Identify which cell holds the provided text, then report its (x, y) central coordinate. 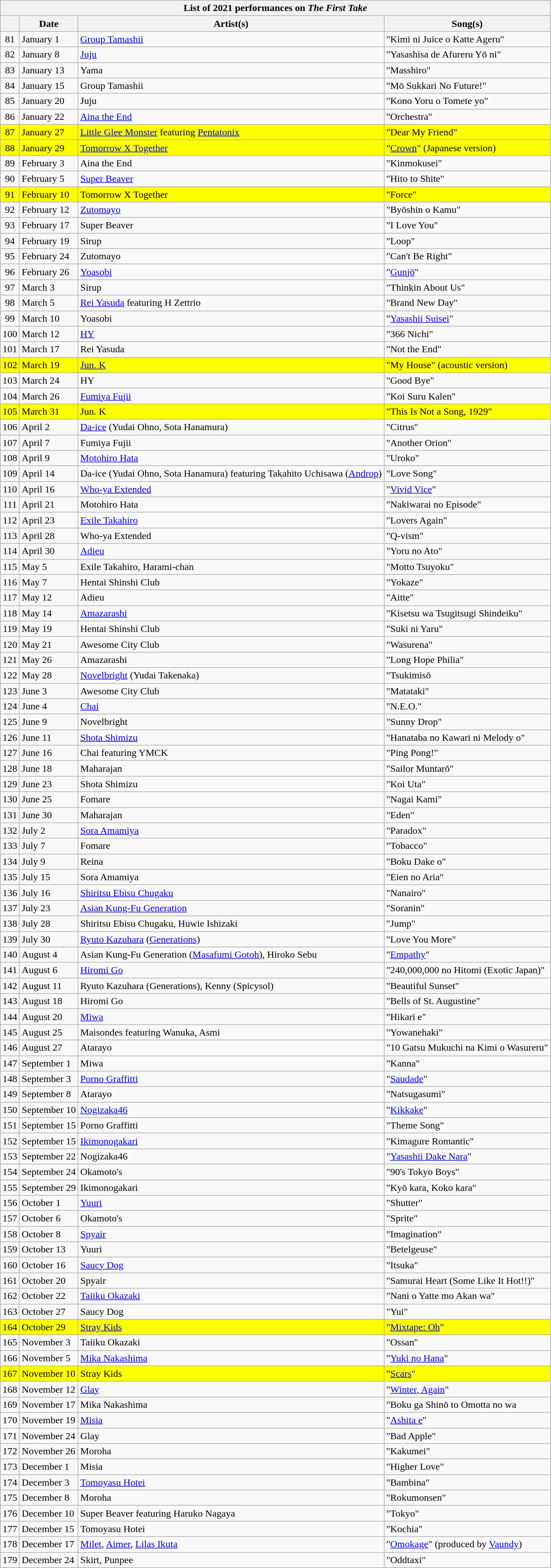
93 (10, 225)
101 (10, 349)
March 12 (49, 334)
138 (10, 923)
169 (10, 1405)
November 12 (49, 1389)
Date (49, 24)
97 (10, 287)
"Kono Yoru o Tomete yo" (467, 101)
"Nanairo" (467, 892)
122 (10, 675)
174 (10, 1482)
January 29 (49, 148)
"Kakumei" (467, 1451)
82 (10, 55)
"Kanna" (467, 1063)
June 9 (49, 722)
July 28 (49, 923)
"Yui" (467, 1312)
"Winter, Again" (467, 1389)
Maisondes featuring Wanuka, Asmi (231, 1032)
110 (10, 489)
December 3 (49, 1482)
"Koi Suru Kalen" (467, 396)
108 (10, 458)
"Kochia" (467, 1529)
August 25 (49, 1032)
March 24 (49, 380)
160 (10, 1265)
"Good Bye" (467, 380)
139 (10, 939)
January 13 (49, 70)
144 (10, 1017)
Little Glee Monster featuring Pentatonix (231, 132)
118 (10, 613)
"Can't Be Right" (467, 256)
April 9 (49, 458)
"Crown" (Japanese version) (467, 148)
April 23 (49, 520)
April 21 (49, 505)
"Ossan" (467, 1343)
February 5 (49, 179)
"Koi Uta" (467, 784)
164 (10, 1327)
150 (10, 1110)
"366 Nichi" (467, 334)
"Love You More" (467, 939)
145 (10, 1032)
155 (10, 1188)
September 29 (49, 1188)
133 (10, 846)
"Suki ni Yaru" (467, 629)
146 (10, 1048)
June 3 (49, 691)
September 8 (49, 1094)
June 30 (49, 815)
177 (10, 1529)
137 (10, 908)
"Betelgeuse" (467, 1250)
129 (10, 784)
119 (10, 629)
107 (10, 442)
"Vivid Vice" (467, 489)
March 3 (49, 287)
"Ashita e" (467, 1420)
December 1 (49, 1467)
"Dear My Friend" (467, 132)
135 (10, 877)
August 4 (49, 955)
September 22 (49, 1156)
"Nani o Yatte mo Akan wa" (467, 1296)
Yama (231, 70)
"Theme Song" (467, 1125)
170 (10, 1420)
84 (10, 86)
"Tsukimisō (467, 675)
"Higher Love" (467, 1467)
"Natsugasumi" (467, 1094)
109 (10, 474)
"Saudade" (467, 1079)
81 (10, 39)
November 19 (49, 1420)
"My House" (acoustic version) (467, 365)
"Motto Tsuyoku" (467, 567)
"Jump" (467, 923)
May 5 (49, 567)
165 (10, 1343)
"Nakiwarai no Episode" (467, 505)
"Itsuka" (467, 1265)
July 16 (49, 892)
159 (10, 1250)
"Yowanehaki" (467, 1032)
October 8 (49, 1234)
142 (10, 986)
152 (10, 1141)
"Mō Sukkari No Future!" (467, 86)
178 (10, 1544)
112 (10, 520)
106 (10, 427)
"90's Tokyo Boys" (467, 1172)
"Gunjō" (467, 272)
October 29 (49, 1327)
"Samurai Heart (Some Like It Hot!!)" (467, 1281)
143 (10, 1001)
November 3 (49, 1343)
"Tobacco" (467, 846)
148 (10, 1079)
163 (10, 1312)
127 (10, 753)
"Bells of St. Augustine" (467, 1001)
157 (10, 1219)
October 22 (49, 1296)
May 26 (49, 660)
"Yoru no Ato" (467, 551)
136 (10, 892)
"Long Hope Philia" (467, 660)
Shiritsu Ebisu Chugaku (231, 892)
December 17 (49, 1544)
Da-ice (Yudai Ohno, Sota Hanamura) (231, 427)
151 (10, 1125)
"Not the End" (467, 349)
February 17 (49, 225)
"Sailor Muntarō" (467, 769)
"Nagai Kami" (467, 799)
167 (10, 1374)
October 6 (49, 1219)
November 5 (49, 1358)
120 (10, 644)
Ryuto Kazuhara (Generations), Kenny (Spicysol) (231, 986)
"Eden" (467, 815)
162 (10, 1296)
February 12 (49, 210)
Exile Takahiro, Harami-chan (231, 567)
Novelbright (231, 722)
March 31 (49, 411)
98 (10, 303)
"Tokyo" (467, 1513)
123 (10, 691)
"Empathy" (467, 955)
105 (10, 411)
"Force" (467, 194)
October 1 (49, 1203)
April 14 (49, 474)
"Rokumonsen" (467, 1498)
99 (10, 318)
"Loop" (467, 241)
111 (10, 505)
March 17 (49, 349)
December 8 (49, 1498)
"Yasashii Suisei" (467, 318)
"Yokaze" (467, 582)
January 20 (49, 101)
85 (10, 101)
88 (10, 148)
April 16 (49, 489)
July 2 (49, 830)
November 24 (49, 1435)
September 3 (49, 1079)
113 (10, 536)
161 (10, 1281)
"I Love You" (467, 225)
"Yasashisa de Afureru Yō ni" (467, 55)
"Lovers Again" (467, 520)
"Masshiro" (467, 70)
October 20 (49, 1281)
August 11 (49, 986)
131 (10, 815)
179 (10, 1560)
Asian Kung-Fu Generation (231, 908)
83 (10, 70)
116 (10, 582)
"240,000,000 no Hitomi (Exotic Japan)" (467, 970)
154 (10, 1172)
May 28 (49, 675)
"Yasashii Dake Nara" (467, 1156)
April 30 (49, 551)
"Kimagure Romantic" (467, 1141)
"Love Song" (467, 474)
Rei Yasuda featuring H Zettrio (231, 303)
171 (10, 1435)
"Ping Pong!" (467, 753)
156 (10, 1203)
June 18 (49, 769)
November 10 (49, 1374)
124 (10, 707)
100 (10, 334)
"Oddtaxi" (467, 1560)
"N.E.O." (467, 707)
May 14 (49, 613)
173 (10, 1467)
"Another Orion" (467, 442)
"Hikari e" (467, 1017)
94 (10, 241)
86 (10, 117)
March 10 (49, 318)
Rei Yasuda (231, 349)
November 26 (49, 1451)
89 (10, 163)
July 9 (49, 861)
"Paradox" (467, 830)
132 (10, 830)
December 15 (49, 1529)
141 (10, 970)
Exile Takahiro (231, 520)
February 10 (49, 194)
91 (10, 194)
90 (10, 179)
"Eien no Aria" (467, 877)
"This Is Not a Song, 1929" (467, 411)
July 7 (49, 846)
October 27 (49, 1312)
"Sprite" (467, 1219)
Reina (231, 861)
"Imagination" (467, 1234)
January 22 (49, 117)
"Hito to Shite" (467, 179)
February 26 (49, 272)
"Bad Apple" (467, 1435)
Da-ice (Yudai Ohno, Sota Hanamura) featuring Takahito Uchisawa (Androp) (231, 474)
95 (10, 256)
168 (10, 1389)
"Boku Dake o" (467, 861)
102 (10, 365)
92 (10, 210)
Chai (231, 707)
"Omokage" (produced by Vaundy) (467, 1544)
"Shutter" (467, 1203)
"Scars" (467, 1374)
126 (10, 738)
"Aitte" (467, 598)
October 13 (49, 1250)
March 19 (49, 365)
"Kimi ni Juice o Katte Ageru" (467, 39)
Milet, Aimer, Lilas Ikuta (231, 1544)
"Mixtape: Oh" (467, 1327)
"Orchestra" (467, 117)
Chai featuring YMCK (231, 753)
Artist(s) (231, 24)
"Wasurena" (467, 644)
May 12 (49, 598)
June 11 (49, 738)
114 (10, 551)
96 (10, 272)
Shiritsu Ebisu Chugaku, Huwie Ishizaki (231, 923)
April 28 (49, 536)
List of 2021 performances on The First Take (275, 8)
July 15 (49, 877)
July 30 (49, 939)
June 4 (49, 707)
103 (10, 380)
July 23 (49, 908)
"Kinmokusei" (467, 163)
Ryuto Kazuhara (Generations) (231, 939)
Super Beaver featuring Haruko Nagaya (231, 1513)
117 (10, 598)
February 3 (49, 163)
"Byōshin o Kamu" (467, 210)
August 18 (49, 1001)
Novelbright (Yudai Takenaka) (231, 675)
115 (10, 567)
June 25 (49, 799)
140 (10, 955)
August 6 (49, 970)
May 7 (49, 582)
January 8 (49, 55)
October 16 (49, 1265)
February 24 (49, 256)
December 24 (49, 1560)
"Hanataba no Kawari ni Melody o" (467, 738)
147 (10, 1063)
Asian Kung-Fu Generation (Masafumi Gotoh), Hiroko Sebu (231, 955)
172 (10, 1451)
January 1 (49, 39)
128 (10, 769)
"Citrus" (467, 427)
166 (10, 1358)
"10 Gatsu Mukuchi na Kimi o Wasureru" (467, 1048)
August 20 (49, 1017)
January 15 (49, 86)
"Yuki no Hana" (467, 1358)
Skirt, Punpee (231, 1560)
"Matataki" (467, 691)
February 19 (49, 241)
125 (10, 722)
November 17 (49, 1405)
"Kikkake" (467, 1110)
134 (10, 861)
September 10 (49, 1110)
"Kyō kara, Koko kara" (467, 1188)
"Thinkin About Us" (467, 287)
175 (10, 1498)
June 16 (49, 753)
May 19 (49, 629)
Song(s) (467, 24)
May 21 (49, 644)
September 24 (49, 1172)
March 26 (49, 396)
153 (10, 1156)
December 10 (49, 1513)
August 27 (49, 1048)
March 5 (49, 303)
158 (10, 1234)
149 (10, 1094)
"Beautiful Sunset" (467, 986)
104 (10, 396)
130 (10, 799)
87 (10, 132)
April 2 (49, 427)
"Kisetsu wa Tsugitsugi Shindeiku" (467, 613)
June 23 (49, 784)
"Q-vism" (467, 536)
"Boku ga Shinō to Omotta no wa (467, 1405)
176 (10, 1513)
"Sunny Drop" (467, 722)
September 1 (49, 1063)
January 27 (49, 132)
April 7 (49, 442)
"Uroko" (467, 458)
121 (10, 660)
"Brand New Day" (467, 303)
"Bambina" (467, 1482)
"Soranin" (467, 908)
